Find where the given text appears and provide that cell's center as [x, y] coordinate. 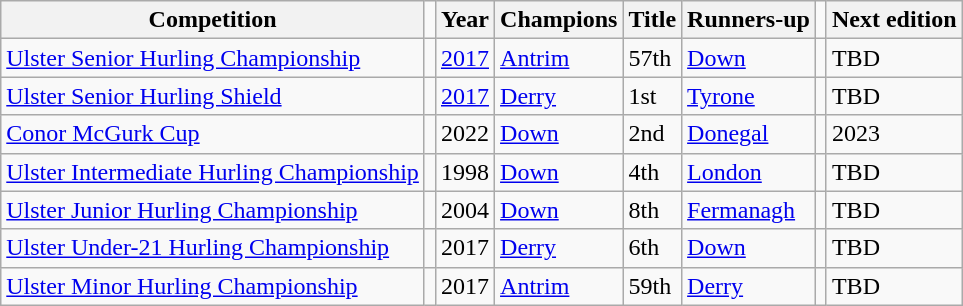
4th [652, 172]
Donegal [749, 134]
2023 [894, 134]
Competition [213, 20]
2022 [464, 134]
Ulster Senior Hurling Championship [213, 58]
Next edition [894, 20]
59th [652, 286]
Fermanagh [749, 210]
1998 [464, 172]
Title [652, 20]
Ulster Minor Hurling Championship [213, 286]
2004 [464, 210]
Ulster Intermediate Hurling Championship [213, 172]
Runners-up [749, 20]
Conor McGurk Cup [213, 134]
Year [464, 20]
6th [652, 248]
Tyrone [749, 96]
Ulster Senior Hurling Shield [213, 96]
Champions [559, 20]
London [749, 172]
57th [652, 58]
Ulster Under-21 Hurling Championship [213, 248]
8th [652, 210]
1st [652, 96]
2nd [652, 134]
Ulster Junior Hurling Championship [213, 210]
